Extract the [x, y] coordinate from the center of the cell holding the provided text.  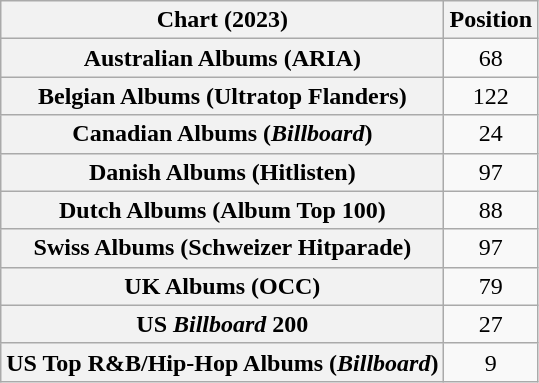
Chart (2023) [222, 20]
9 [491, 362]
Dutch Albums (Album Top 100) [222, 210]
79 [491, 286]
US Top R&B/Hip-Hop Albums (Billboard) [222, 362]
27 [491, 324]
Swiss Albums (Schweizer Hitparade) [222, 248]
68 [491, 58]
Danish Albums (Hitlisten) [222, 172]
Australian Albums (ARIA) [222, 58]
Belgian Albums (Ultratop Flanders) [222, 96]
Position [491, 20]
UK Albums (OCC) [222, 286]
24 [491, 134]
88 [491, 210]
US Billboard 200 [222, 324]
Canadian Albums (Billboard) [222, 134]
122 [491, 96]
